Determine the (X, Y) coordinate at the center of the cell enclosing the given text.  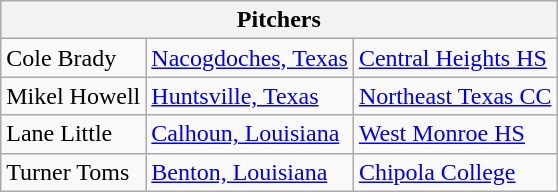
Calhoun, Louisiana (250, 134)
Cole Brady (74, 58)
Chipola College (455, 172)
Nacogdoches, Texas (250, 58)
Pitchers (279, 20)
Turner Toms (74, 172)
West Monroe HS (455, 134)
Central Heights HS (455, 58)
Huntsville, Texas (250, 96)
Mikel Howell (74, 96)
Northeast Texas CC (455, 96)
Lane Little (74, 134)
Benton, Louisiana (250, 172)
